Determine the [X, Y] coordinate at the center of the cell enclosing the given text.  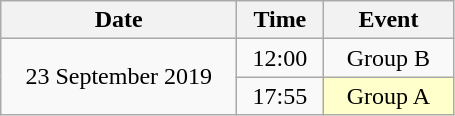
Group A [388, 96]
23 September 2019 [119, 77]
Date [119, 20]
Group B [388, 58]
17:55 [280, 96]
Event [388, 20]
12:00 [280, 58]
Time [280, 20]
